Identify which cell holds the provided text, then report its [X, Y] central coordinate. 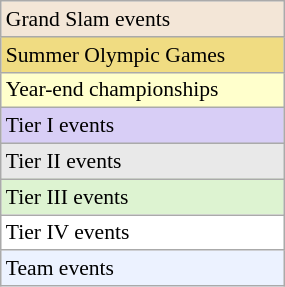
Grand Slam events [142, 19]
Tier I events [142, 126]
Summer Olympic Games [142, 55]
Year-end championships [142, 90]
Team events [142, 269]
Tier II events [142, 162]
Tier III events [142, 197]
Tier IV events [142, 233]
